Find where the given text appears and provide that cell's center as (X, Y) coordinate. 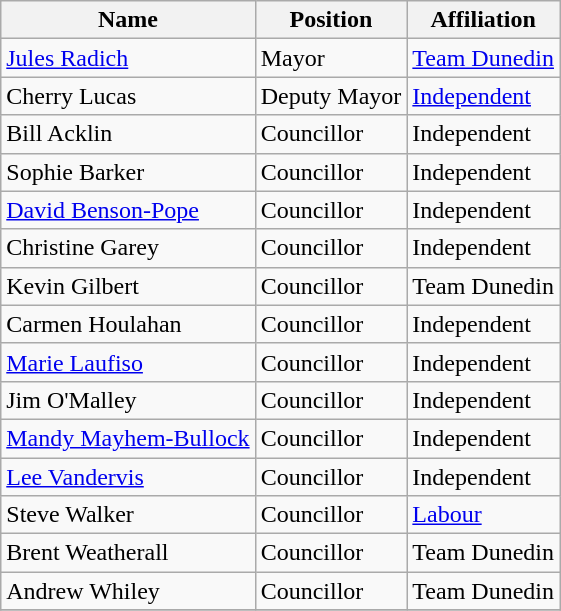
Jim O'Malley (128, 400)
Lee Vandervis (128, 477)
Steve Walker (128, 515)
Position (331, 20)
Brent Weatherall (128, 553)
Mayor (331, 58)
Jules Radich (128, 58)
Kevin Gilbert (128, 286)
Bill Acklin (128, 134)
Carmen Houlahan (128, 324)
Deputy Mayor (331, 96)
Sophie Barker (128, 172)
Affiliation (484, 20)
Labour (484, 515)
Marie Laufiso (128, 362)
David Benson-Pope (128, 210)
Cherry Lucas (128, 96)
Andrew Whiley (128, 591)
Name (128, 20)
Mandy Mayhem-Bullock (128, 438)
Christine Garey (128, 248)
